Find where the given text appears and provide that cell's center as [X, Y] coordinate. 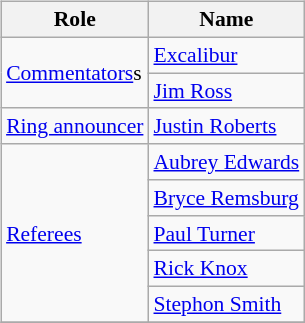
Ring announcer [74, 126]
Jim Ross [226, 91]
Referees [74, 233]
Rick Knox [226, 269]
Role [74, 20]
Name [226, 20]
Excalibur [226, 55]
Commentatorss [74, 72]
Paul Turner [226, 233]
Stephon Smith [226, 305]
Bryce Remsburg [226, 198]
Justin Roberts [226, 126]
Aubrey Edwards [226, 162]
